Provide the [x, y] coordinate of the cell's center where the given text is located.  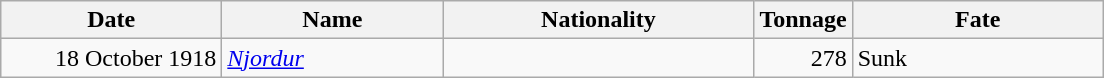
Name [332, 20]
Fate [978, 20]
18 October 1918 [112, 58]
Nationality [598, 20]
Tonnage [803, 20]
278 [803, 58]
Njordur [332, 58]
Date [112, 20]
Sunk [978, 58]
